For the text-containing cell, return its midpoint in [X, Y] coordinate format. 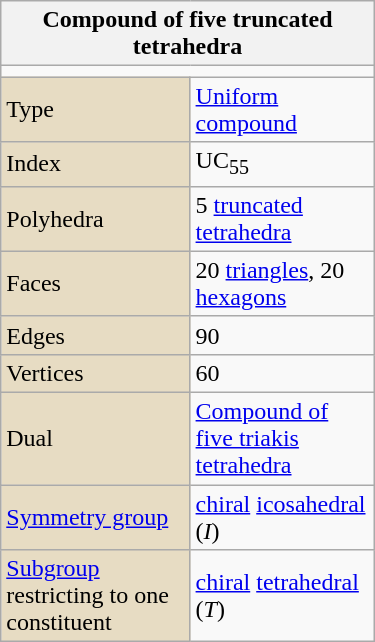
60 [282, 373]
5 truncated tetrahedra [282, 218]
Faces [96, 284]
Polyhedra [96, 218]
90 [282, 335]
Compound of five truncated tetrahedra [188, 34]
UC55 [282, 164]
Vertices [96, 373]
chiral tetrahedral (T) [282, 596]
Type [96, 110]
Subgroup restricting to one constituent [96, 596]
chiral icosahedral (I) [282, 518]
20 triangles, 20 hexagons [282, 284]
Symmetry group [96, 518]
Uniform compound [282, 110]
Dual [96, 439]
Index [96, 164]
Edges [96, 335]
Compound of five triakis tetrahedra [282, 439]
